Capture the cell that displays the provided text and extract its (X, Y) central coordinate. 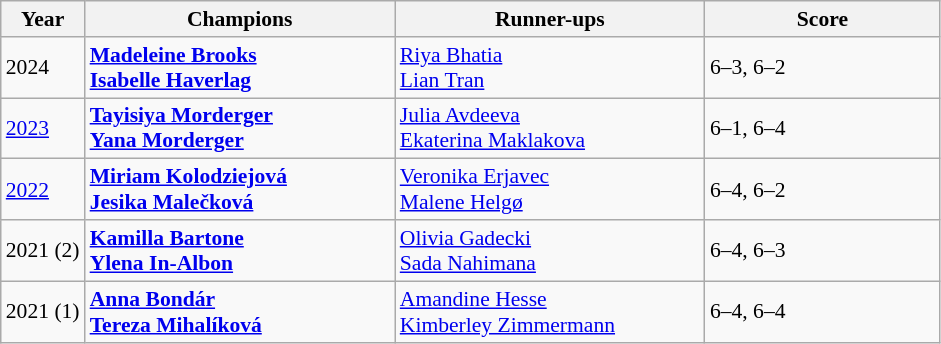
Veronika Erjavec Malene Helgø (550, 190)
2023 (43, 128)
Madeleine Brooks Isabelle Haverlag (240, 68)
6–4, 6–2 (822, 190)
2021 (1) (43, 312)
2024 (43, 68)
Riya Bhatia Lian Tran (550, 68)
Tayisiya Morderger Yana Morderger (240, 128)
6–4, 6–3 (822, 250)
Champions (240, 19)
6–3, 6–2 (822, 68)
Miriam Kolodziejová Jesika Malečková (240, 190)
6–1, 6–4 (822, 128)
Olivia Gadecki Sada Nahimana (550, 250)
Score (822, 19)
Amandine Hesse Kimberley Zimmermann (550, 312)
Anna Bondár Tereza Mihalíková (240, 312)
6–4, 6–4 (822, 312)
2021 (2) (43, 250)
Julia Avdeeva Ekaterina Maklakova (550, 128)
Kamilla Bartone Ylena In-Albon (240, 250)
Runner-ups (550, 19)
Year (43, 19)
2022 (43, 190)
